Pinpoint the cell where the given text exists, returning its (x, y) midpoint coordinate. 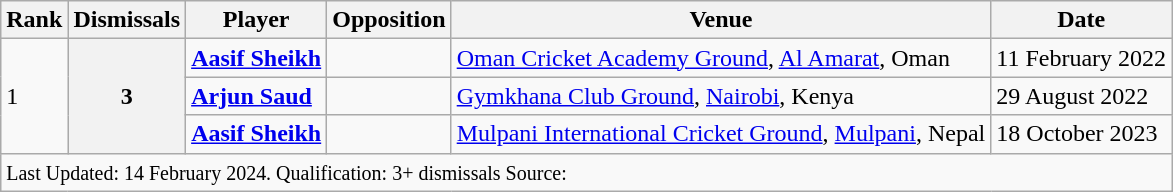
Dismissals (127, 20)
1 (34, 96)
Arjun Saud (256, 96)
3 (127, 96)
18 October 2023 (1082, 134)
Date (1082, 20)
Rank (34, 20)
Venue (721, 20)
Opposition (389, 20)
Player (256, 20)
Mulpani International Cricket Ground, Mulpani, Nepal (721, 134)
Oman Cricket Academy Ground, Al Amarat, Oman (721, 58)
11 February 2022 (1082, 58)
Last Updated: 14 February 2024. Qualification: 3+ dismissals Source: (586, 172)
Gymkhana Club Ground, Nairobi, Kenya (721, 96)
29 August 2022 (1082, 96)
